Provide the (X, Y) coordinate of the cell's center where the given text is located.  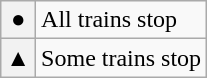
All trains stop (122, 20)
● (18, 20)
Some trains stop (122, 58)
▲ (18, 58)
